Search for the cell housing the specified text and yield its [X, Y] center coordinate. 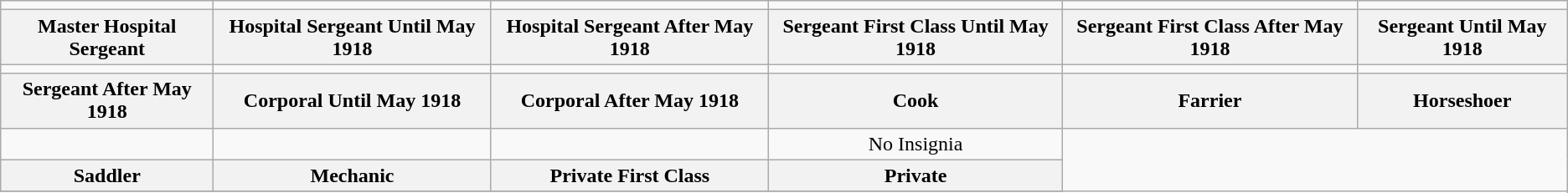
Private First Class [630, 175]
Corporal Until May 1918 [352, 100]
Hospital Sergeant After May 1918 [630, 37]
Cook [916, 100]
No Insignia [916, 144]
Hospital Sergeant Until May 1918 [352, 37]
Corporal After May 1918 [630, 100]
Mechanic [352, 175]
Sergeant First Class Until May 1918 [916, 37]
Sergeant First Class After May 1918 [1210, 37]
Horseshoer [1462, 100]
Sergeant After May 1918 [107, 100]
Farrier [1210, 100]
Private [916, 175]
Saddler [107, 175]
Sergeant Until May 1918 [1462, 37]
Master Hospital Sergeant [107, 37]
